Provide the [x, y] coordinate of the cell's center where the given text is located.  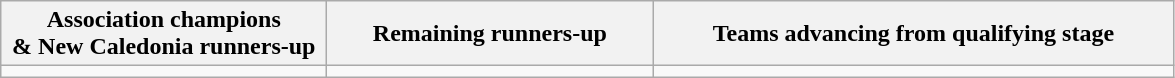
Teams advancing from qualifying stage [914, 34]
Remaining runners-up [490, 34]
Association champions& New Caledonia runners-up [164, 34]
